Return the (x, y) coordinate for the center point of the cell that contains the specified text.  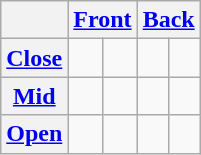
Close (34, 58)
Back (168, 20)
Mid (34, 96)
Open (34, 134)
Front (102, 20)
